Capture the cell that displays the provided text and extract its (x, y) central coordinate. 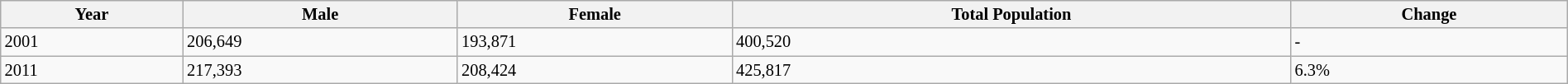
Change (1429, 14)
425,817 (1011, 70)
206,649 (320, 42)
6.3% (1429, 70)
193,871 (595, 42)
Female (595, 14)
- (1429, 42)
217,393 (320, 70)
400,520 (1011, 42)
Male (320, 14)
2011 (92, 70)
Year (92, 14)
208,424 (595, 70)
Total Population (1011, 14)
2001 (92, 42)
